Determine the (x, y) coordinate at the center of the cell enclosing the given text.  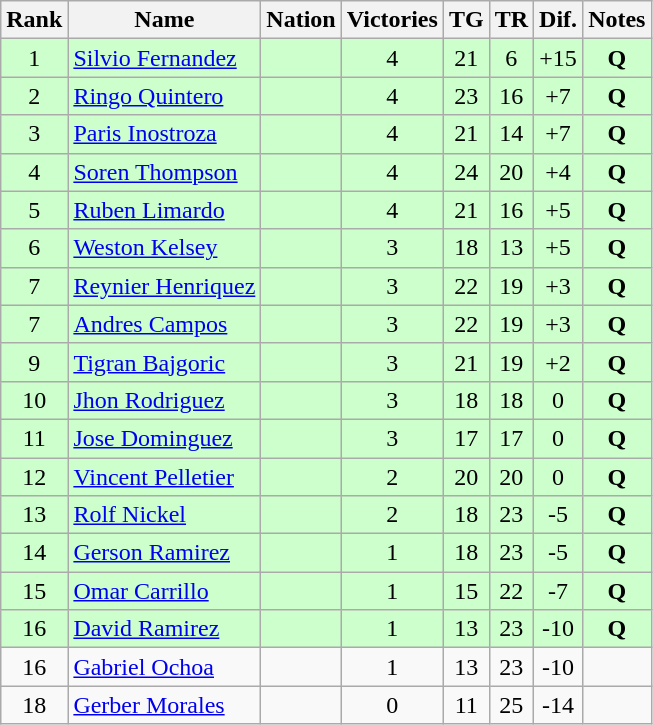
Andres Campos (164, 324)
Rank (34, 20)
David Ramirez (164, 629)
Gerber Morales (164, 705)
Rolf Nickel (164, 515)
Silvio Fernandez (164, 58)
Gerson Ramirez (164, 553)
-14 (558, 705)
Paris Inostroza (164, 134)
Weston Kelsey (164, 248)
Ringo Quintero (164, 96)
12 (34, 477)
24 (466, 172)
Dif. (558, 20)
Vincent Pelletier (164, 477)
Omar Carrillo (164, 591)
Notes (617, 20)
9 (34, 362)
-7 (558, 591)
5 (34, 210)
TG (466, 20)
Victories (392, 20)
Reynier Henriquez (164, 286)
Tigran Bajgoric (164, 362)
25 (511, 705)
Name (164, 20)
Soren Thompson (164, 172)
10 (34, 400)
+2 (558, 362)
Nation (301, 20)
+4 (558, 172)
Ruben Limardo (164, 210)
Jhon Rodriguez (164, 400)
+15 (558, 58)
Gabriel Ochoa (164, 667)
Jose Dominguez (164, 438)
TR (511, 20)
